Output the [X, Y] coordinate of the center of the cell containing the given text.  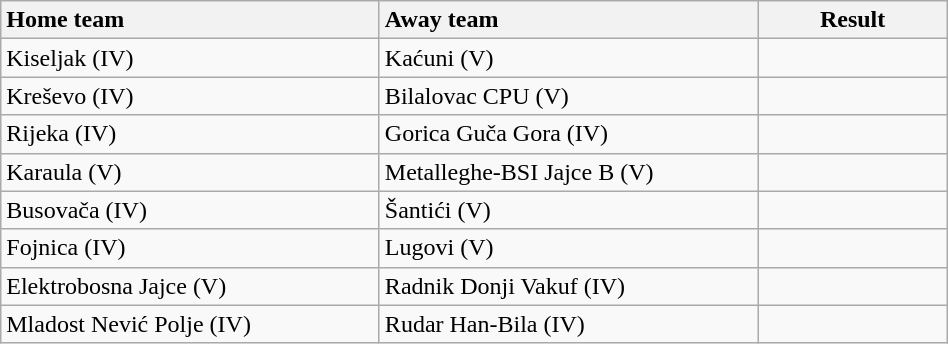
Bilalovac CPU (V) [568, 96]
Lugovi (V) [568, 248]
Kaćuni (V) [568, 58]
Karaula (V) [190, 172]
Metalleghe-BSI Jajce B (V) [568, 172]
Šantići (V) [568, 210]
Kiseljak (IV) [190, 58]
Elektrobosna Jajce (V) [190, 286]
Result [852, 20]
Gorica Guča Gora (IV) [568, 134]
Away team [568, 20]
Rijeka (IV) [190, 134]
Radnik Donji Vakuf (IV) [568, 286]
Mladost Nević Polje (IV) [190, 324]
Kreševo (IV) [190, 96]
Rudar Han-Bila (IV) [568, 324]
Home team [190, 20]
Fojnica (IV) [190, 248]
Busovača (IV) [190, 210]
